Return the (X, Y) coordinate for the center point of the cell that contains the specified text.  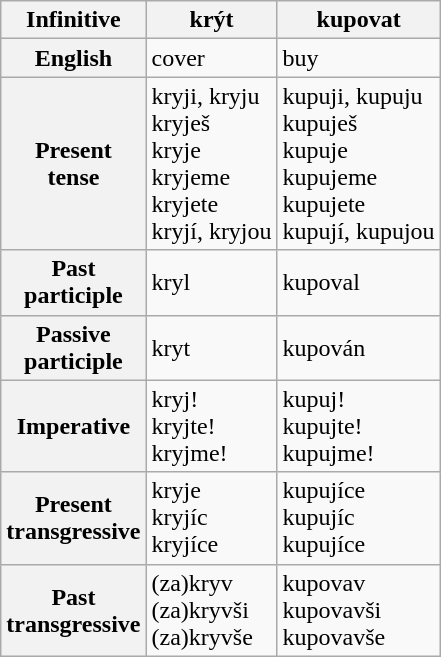
kryjekryjíckryjíce (212, 518)
kupovavkupovavšikupovavše (358, 610)
Infinitive (74, 20)
(za)kryv(za)kryvši(za)kryvše (212, 610)
kryj!kryjte!kryjme! (212, 426)
kupuj!kupujte!kupujme! (358, 426)
kupovat (358, 20)
buy (358, 58)
kupován (358, 348)
Passiveparticiple (74, 348)
Pastparticiple (74, 282)
Pasttransgressive (74, 610)
kryl (212, 282)
krýt (212, 20)
Imperative (74, 426)
kupujícekupujíckupujíce (358, 518)
cover (212, 58)
kryji, kryjukryješkryjekryjemekryjetekryjí, kryjou (212, 164)
Presenttense (74, 164)
Presenttransgressive (74, 518)
kupuji, kupujukupuješkupujekupujemekupujetekupují, kupujou (358, 164)
kupoval (358, 282)
English (74, 58)
kryt (212, 348)
